For the text-containing cell, return its midpoint in [X, Y] coordinate format. 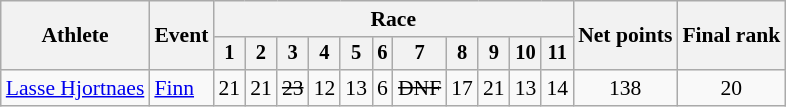
20 [731, 88]
DNF [420, 88]
10 [526, 54]
23 [293, 88]
1 [229, 54]
138 [625, 88]
9 [494, 54]
Lasse Hjortnaes [76, 88]
8 [462, 54]
Finn [181, 88]
Final rank [731, 36]
4 [325, 54]
17 [462, 88]
12 [325, 88]
Race [393, 19]
2 [261, 54]
7 [420, 54]
Athlete [76, 36]
5 [356, 54]
Net points [625, 36]
3 [293, 54]
11 [557, 54]
14 [557, 88]
Event [181, 36]
